Detect which cell encompasses the target text, then output its [x, y] center coordinate. 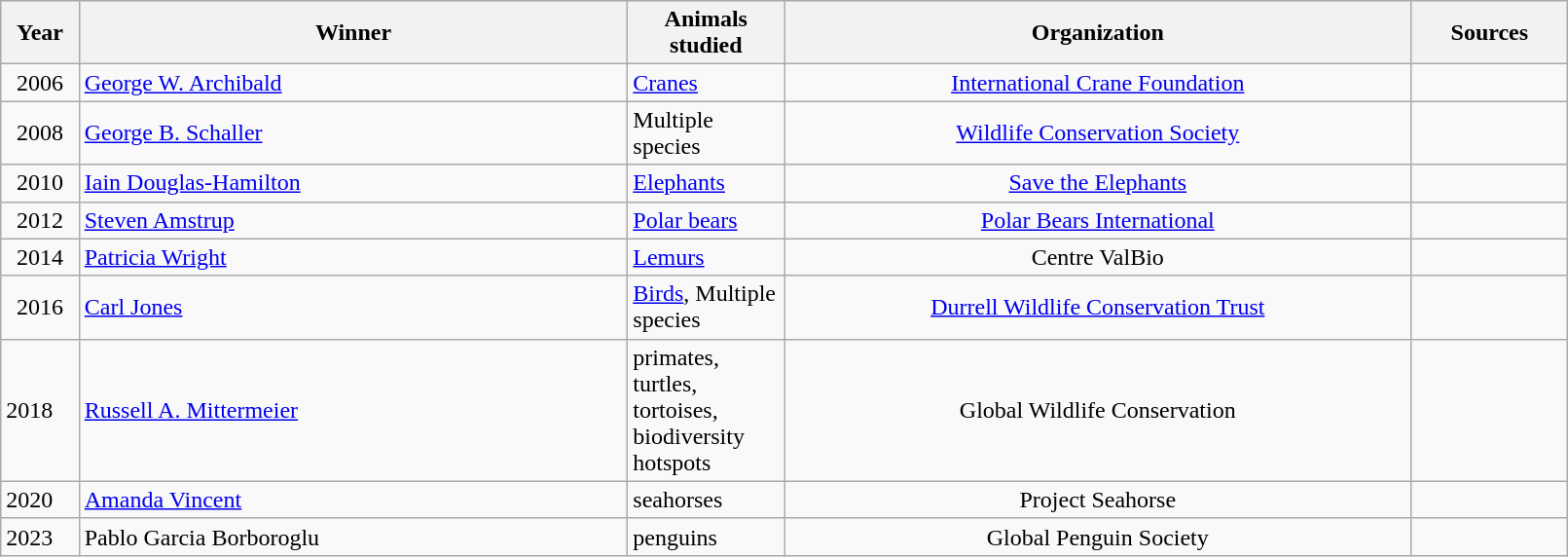
2008 [40, 132]
Animals studied [707, 33]
Lemurs [707, 257]
Global Wildlife Conservation [1098, 410]
Russell A. Mittermeier [353, 410]
2016 [40, 308]
2023 [40, 537]
Multiple species [707, 132]
Steven Amstrup [353, 220]
seahorses [707, 500]
Polar Bears International [1098, 220]
George W. Archibald [353, 83]
Pablo Garcia Borboroglu [353, 537]
Carl Jones [353, 308]
penguins [707, 537]
Patricia Wright [353, 257]
Durrell Wildlife Conservation Trust [1098, 308]
International Crane Foundation [1098, 83]
2014 [40, 257]
2020 [40, 500]
Cranes [707, 83]
Amanda Vincent [353, 500]
2010 [40, 183]
2018 [40, 410]
Centre ValBio [1098, 257]
Project Seahorse [1098, 500]
Winner [353, 33]
Save the Elephants [1098, 183]
Year [40, 33]
Wildlife Conservation Society [1098, 132]
Polar bears [707, 220]
Iain Douglas-Hamilton [353, 183]
George B. Schaller [353, 132]
2012 [40, 220]
Birds, Multiple species [707, 308]
Organization [1098, 33]
2006 [40, 83]
Global Penguin Society [1098, 537]
Sources [1489, 33]
primates, turtles, tortoises, biodiversity hotspots [707, 410]
Elephants [707, 183]
